Return the (X, Y) coordinate for the center point of the cell that contains the specified text.  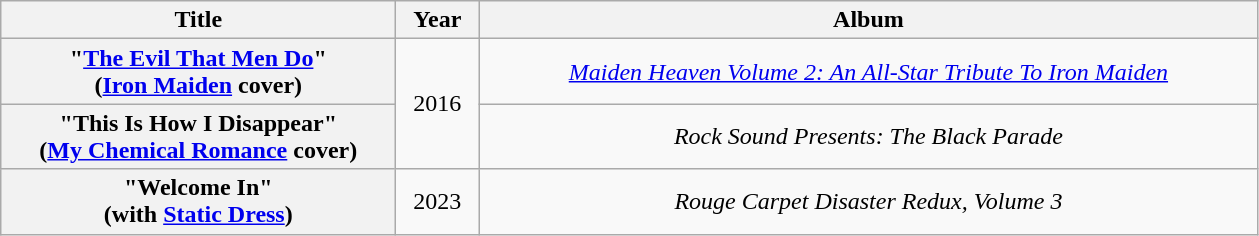
Album (868, 20)
"The Evil That Men Do"(Iron Maiden cover) (198, 72)
Maiden Heaven Volume 2: An All-Star Tribute To Iron Maiden (868, 72)
2016 (438, 104)
Rock Sound Presents: The Black Parade (868, 136)
"This Is How I Disappear"(My Chemical Romance cover) (198, 136)
"Welcome In"(with Static Dress) (198, 202)
Rouge Carpet Disaster Redux, Volume 3 (868, 202)
Year (438, 20)
Title (198, 20)
2023 (438, 202)
